Extract the (X, Y) coordinate from the center of the cell holding the provided text.  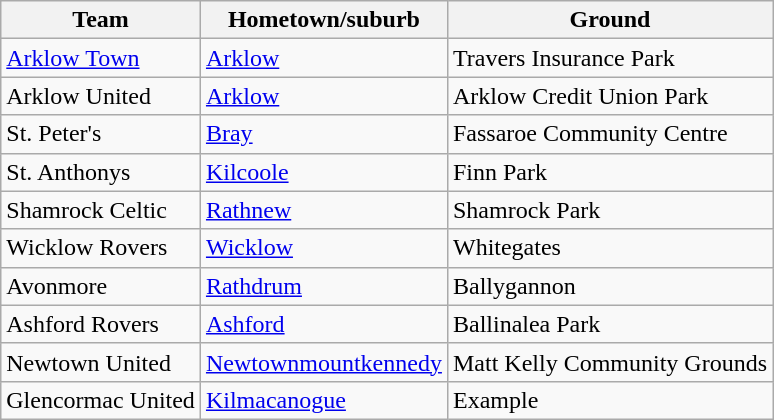
Bray (324, 134)
Kilmacanogue (324, 400)
Newtown United (101, 362)
Rathdrum (324, 286)
Wicklow (324, 248)
Ballinalea Park (610, 324)
Ground (610, 20)
Example (610, 400)
Newtownmountkennedy (324, 362)
Glencormac United (101, 400)
Hometown/suburb (324, 20)
St. Peter's (101, 134)
Kilcoole (324, 172)
Travers Insurance Park (610, 58)
Ballygannon (610, 286)
Fassaroe Community Centre (610, 134)
Matt Kelly Community Grounds (610, 362)
Finn Park (610, 172)
Wicklow Rovers (101, 248)
Rathnew (324, 210)
Shamrock Park (610, 210)
St. Anthonys (101, 172)
Shamrock Celtic (101, 210)
Arklow Town (101, 58)
Arklow United (101, 96)
Avonmore (101, 286)
Ashford (324, 324)
Whitegates (610, 248)
Team (101, 20)
Ashford Rovers (101, 324)
Arklow Credit Union Park (610, 96)
